Search for the cell housing the specified text and yield its [X, Y] center coordinate. 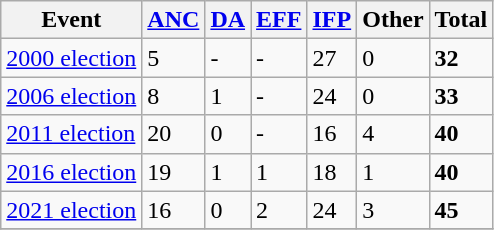
3 [393, 210]
ANC [174, 20]
45 [461, 210]
EFF [279, 20]
5 [174, 58]
2021 election [72, 210]
Total [461, 20]
IFP [332, 20]
8 [174, 96]
2011 election [72, 134]
18 [332, 172]
DA [228, 20]
27 [332, 58]
2006 election [72, 96]
33 [461, 96]
4 [393, 134]
Event [72, 20]
2016 election [72, 172]
2 [279, 210]
19 [174, 172]
Other [393, 20]
20 [174, 134]
32 [461, 58]
2000 election [72, 58]
